Scan for the cell matching the given text and deliver its [x, y] coordinate at center. 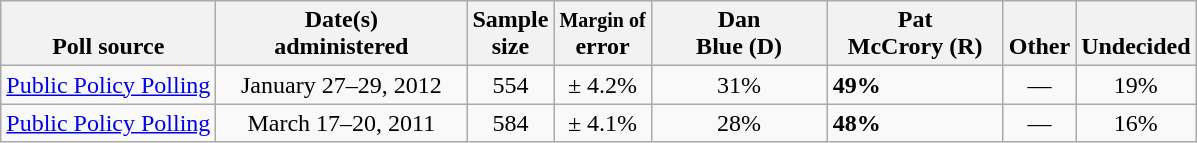
Margin oferror [602, 34]
Poll source [108, 34]
554 [510, 85]
19% [1136, 85]
28% [739, 123]
± 4.1% [602, 123]
March 17–20, 2011 [342, 123]
± 4.2% [602, 85]
Other [1039, 34]
PatMcCrory (R) [915, 34]
Date(s)administered [342, 34]
Samplesize [510, 34]
31% [739, 85]
16% [1136, 123]
48% [915, 123]
584 [510, 123]
49% [915, 85]
DanBlue (D) [739, 34]
Undecided [1136, 34]
January 27–29, 2012 [342, 85]
